Return the (x, y) coordinate for the center point of the cell that contains the specified text.  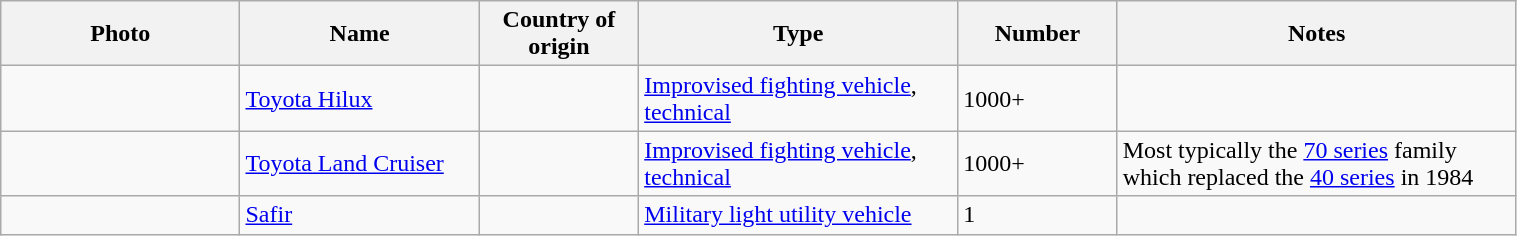
Toyota Land Cruiser (360, 164)
Military light utility vehicle (798, 215)
Photo (120, 34)
1 (1038, 215)
Number (1038, 34)
Most typically the 70 series family which replaced the 40 series in 1984 (1316, 164)
Country of origin (558, 34)
Toyota Hilux (360, 98)
Type (798, 34)
Name (360, 34)
Notes (1316, 34)
Safir (360, 215)
